Capture the cell that displays the provided text and extract its [x, y] central coordinate. 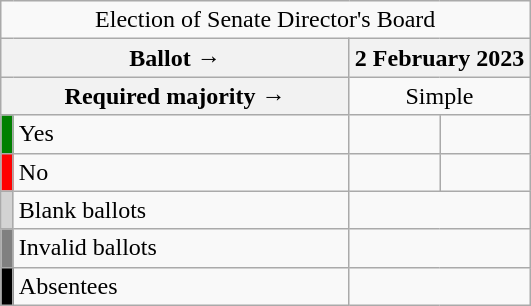
Absentees [181, 286]
Blank ballots [181, 210]
No [181, 172]
Simple [439, 96]
Invalid ballots [181, 248]
2 February 2023 [439, 58]
Election of Senate Director's Board [266, 20]
Yes [181, 134]
Ballot → [176, 58]
Required majority → [176, 96]
